Search for the cell housing the specified text and yield its (x, y) center coordinate. 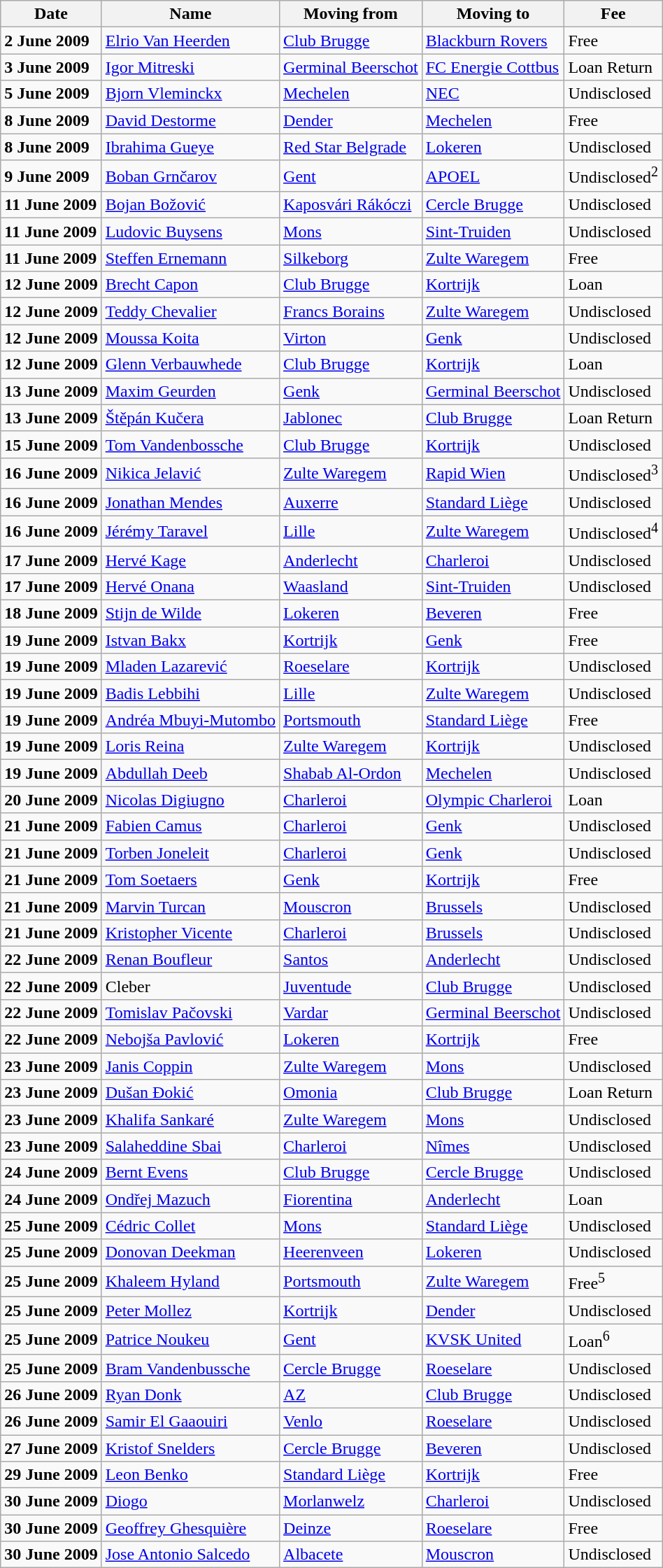
Nikica Jelavić (190, 473)
David Destorme (190, 120)
Geoffrey Ghesquière (190, 1528)
29 June 2009 (51, 1475)
2 June 2009 (51, 41)
Venlo (351, 1421)
Diogo (190, 1502)
Hervé Kage (190, 560)
Santos (351, 959)
Renan Boufleur (190, 959)
18 June 2009 (51, 614)
Tom Soetaers (190, 880)
Samir El Gaaouiri (190, 1421)
Date (51, 14)
APOEL (493, 176)
FC Energie Cottbus (493, 67)
Olympic Charleroi (493, 800)
Igor Mitreski (190, 67)
Moussa Koita (190, 338)
AZ (351, 1394)
Cleber (190, 986)
Undisclosed4 (613, 532)
Khaleem Hyland (190, 1282)
Moving from (351, 14)
Kaposvári Rákóczi (351, 205)
Abdullah Deeb (190, 773)
Loan6 (613, 1339)
27 June 2009 (51, 1448)
5 June 2009 (51, 94)
Juventude (351, 986)
Dušan Đokić (190, 1093)
Marvin Turcan (190, 906)
Salaheddine Sbai (190, 1146)
Ryan Donk (190, 1394)
Loris Reina (190, 747)
Moving to (493, 14)
Albacete (351, 1555)
Ibrahima Gueye (190, 147)
Donovan Deekman (190, 1252)
Ludovic Buysens (190, 232)
Blackburn Rovers (493, 41)
15 June 2009 (51, 444)
Andréa Mbuyi-Mutombo (190, 720)
Stijn de Wilde (190, 614)
Torben Joneleit (190, 853)
Teddy Chevalier (190, 311)
Francs Borains (351, 311)
Heerenveen (351, 1252)
Leon Benko (190, 1475)
Virton (351, 338)
Fee (613, 14)
Nicolas Digiugno (190, 800)
Fabien Camus (190, 826)
NEC (493, 94)
3 June 2009 (51, 67)
Red Star Belgrade (351, 147)
Vardar (351, 1013)
Mladen Lazarević (190, 667)
Istvan Bakx (190, 640)
Kristopher Vicente (190, 933)
Bernt Evens (190, 1173)
Undisclosed2 (613, 176)
Štěpán Kučera (190, 418)
Free5 (613, 1282)
Khalifa Sankaré (190, 1120)
KVSK United (493, 1339)
Patrice Noukeu (190, 1339)
Peter Mollez (190, 1311)
Shabab Al-Ordon (351, 773)
Janis Coppin (190, 1066)
Jablonec (351, 418)
Maxim Geurden (190, 391)
Morlanwelz (351, 1502)
Ondřej Mazuch (190, 1199)
Auxerre (351, 502)
Steffen Ernemann (190, 258)
Silkeborg (351, 258)
Hervé Onana (190, 587)
Name (190, 14)
Waasland (351, 587)
Omonia (351, 1093)
Jonathan Mendes (190, 502)
Brecht Capon (190, 285)
Kristof Snelders (190, 1448)
Elrio Van Heerden (190, 41)
Nîmes (493, 1146)
Badis Lebbihi (190, 693)
20 June 2009 (51, 800)
Glenn Verbauwhede (190, 365)
Nebojša Pavlović (190, 1040)
Tom Vandenbossche (190, 444)
Bjorn Vleminckx (190, 94)
Deinze (351, 1528)
Undisclosed3 (613, 473)
Cédric Collet (190, 1226)
Rapid Wien (493, 473)
Bram Vandenbussche (190, 1368)
Jérémy Taravel (190, 532)
Tomislav Pačovski (190, 1013)
Fiorentina (351, 1199)
Boban Grnčarov (190, 176)
9 June 2009 (51, 176)
Bojan Božović (190, 205)
Jose Antonio Salcedo (190, 1555)
